For the text-containing cell, return its midpoint in [X, Y] coordinate format. 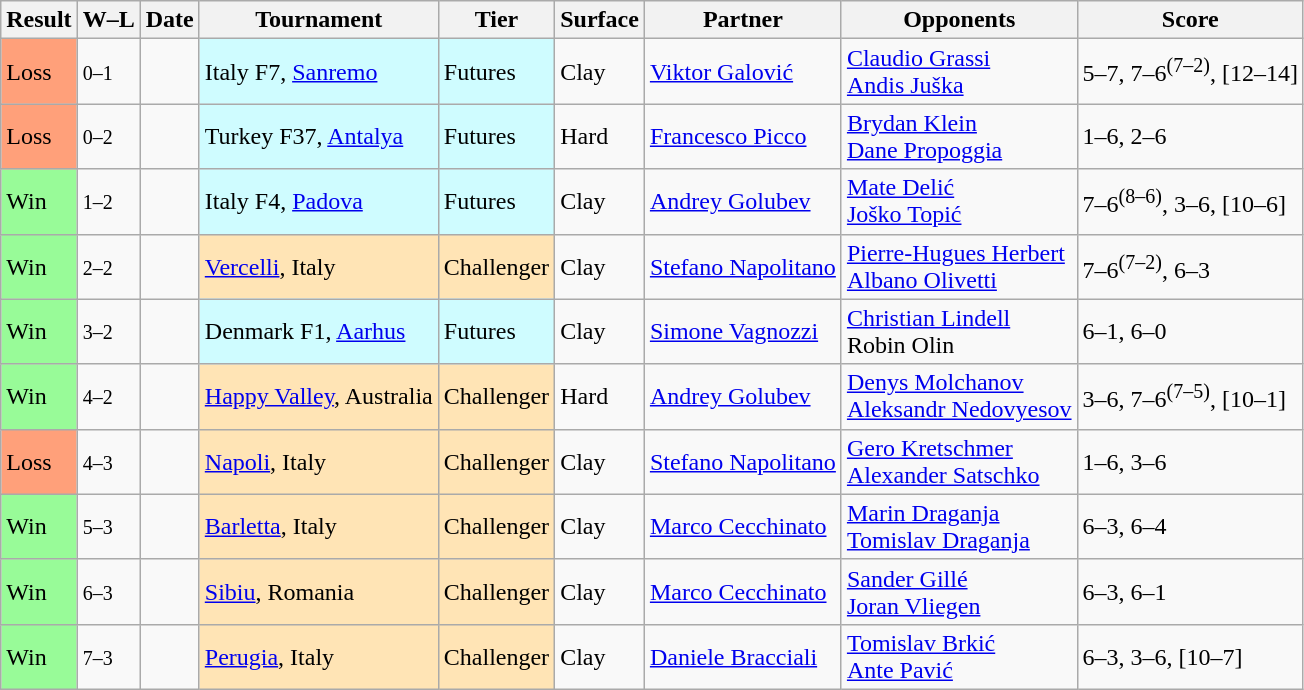
6–3, 6–4 [1190, 526]
Simone Vagnozzi [742, 332]
6–3, 3–6, [10–7] [1190, 656]
6–3 [108, 592]
Pierre-Hugues Herbert Albano Olivetti [959, 266]
7–3 [108, 656]
5–7, 7–6(7–2), [12–14] [1190, 72]
Sander Gillé Joran Vliegen [959, 592]
Italy F4, Padova [318, 202]
W–L [108, 20]
1–2 [108, 202]
Vercelli, Italy [318, 266]
Daniele Bracciali [742, 656]
3–6, 7–6(7–5), [10–1] [1190, 396]
Partner [742, 20]
5–3 [108, 526]
2–2 [108, 266]
Opponents [959, 20]
Tier [496, 20]
Date [170, 20]
0–1 [108, 72]
Happy Valley, Australia [318, 396]
4–3 [108, 462]
Tournament [318, 20]
Score [1190, 20]
4–2 [108, 396]
Christian Lindell Robin Olin [959, 332]
Surface [600, 20]
7–6(7–2), 6–3 [1190, 266]
Denys Molchanov Aleksandr Nedovyesov [959, 396]
Italy F7, Sanremo [318, 72]
Claudio Grassi Andis Juška [959, 72]
Mate Delić Joško Topić [959, 202]
0–2 [108, 136]
1–6, 3–6 [1190, 462]
Perugia, Italy [318, 656]
Denmark F1, Aarhus [318, 332]
Napoli, Italy [318, 462]
6–3, 6–1 [1190, 592]
Turkey F37, Antalya [318, 136]
Sibiu, Romania [318, 592]
Tomislav Brkić Ante Pavić [959, 656]
Brydan Klein Dane Propoggia [959, 136]
7–6(8–6), 3–6, [10–6] [1190, 202]
Result [39, 20]
Barletta, Italy [318, 526]
Gero Kretschmer Alexander Satschko [959, 462]
Viktor Galović [742, 72]
Marin Draganja Tomislav Draganja [959, 526]
3–2 [108, 332]
Francesco Picco [742, 136]
1–6, 2–6 [1190, 136]
6–1, 6–0 [1190, 332]
